Output the (x, y) coordinate of the center of the cell containing the given text.  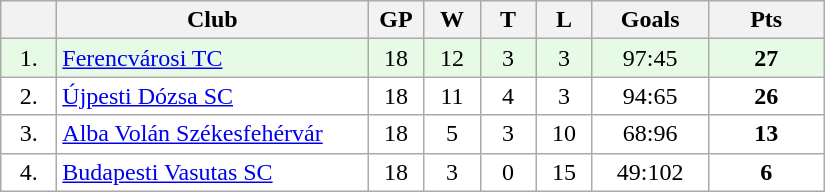
15 (564, 172)
68:96 (650, 134)
49:102 (650, 172)
10 (564, 134)
27 (766, 58)
12 (452, 58)
97:45 (650, 58)
4 (508, 96)
Club (212, 20)
W (452, 20)
13 (766, 134)
Újpesti Dózsa SC (212, 96)
GP (396, 20)
Alba Volán Székesfehérvár (212, 134)
1. (29, 58)
94:65 (650, 96)
Pts (766, 20)
Goals (650, 20)
T (508, 20)
4. (29, 172)
L (564, 20)
26 (766, 96)
Budapesti Vasutas SC (212, 172)
5 (452, 134)
11 (452, 96)
0 (508, 172)
3. (29, 134)
2. (29, 96)
6 (766, 172)
Ferencvárosi TC (212, 58)
